Locate the cell with the specified text and output its (X, Y) center coordinate. 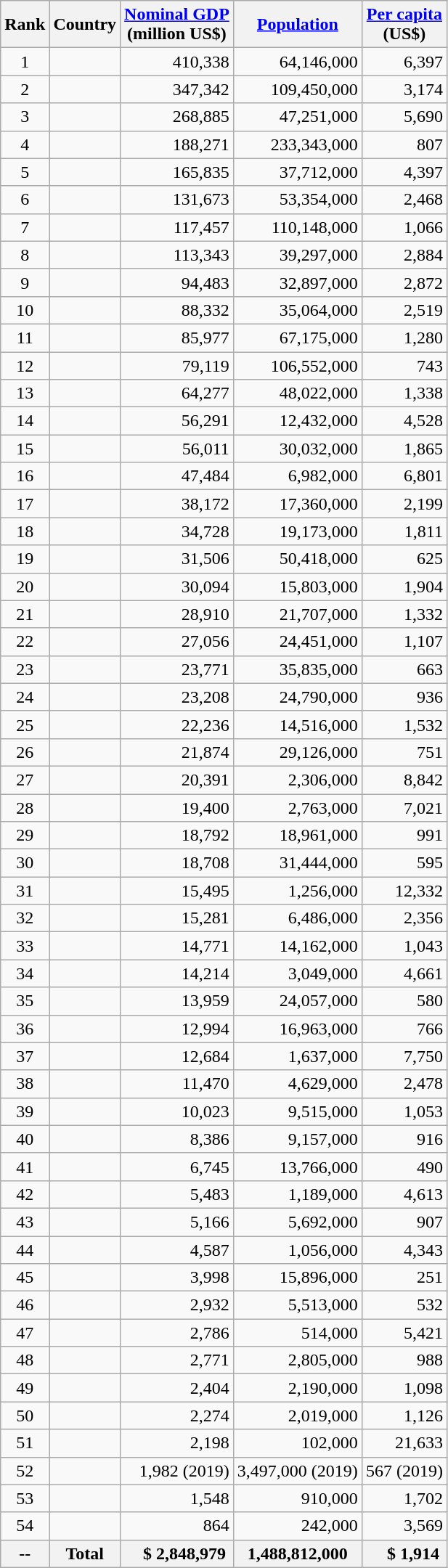
47,484 (177, 476)
12,684 (177, 1056)
37 (25, 1056)
19,173,000 (298, 531)
12 (25, 365)
10 (25, 310)
1,126 (404, 1416)
27,056 (177, 642)
5,690 (404, 117)
39 (25, 1111)
48,022,000 (298, 393)
22 (25, 642)
21,707,000 (298, 614)
4,629,000 (298, 1084)
34 (25, 973)
131,673 (177, 200)
1,256,000 (298, 891)
1,098 (404, 1388)
$ 2,848,979 (177, 1553)
3,049,000 (298, 973)
3,497,000 (2019) (298, 1471)
2,519 (404, 310)
595 (404, 863)
7,750 (404, 1056)
$ 1,914 (404, 1553)
6 (25, 200)
Population (298, 25)
15,495 (177, 891)
6,801 (404, 476)
29,126,000 (298, 752)
35,064,000 (298, 310)
1,043 (404, 946)
1,056,000 (298, 1249)
24,451,000 (298, 642)
6,982,000 (298, 476)
10,023 (177, 1111)
51 (25, 1443)
988 (404, 1360)
188,271 (177, 144)
936 (404, 697)
21,874 (177, 752)
2,468 (404, 200)
1,280 (404, 338)
52 (25, 1471)
7 (25, 227)
2,884 (404, 255)
3,569 (404, 1526)
5 (25, 172)
12,332 (404, 891)
2,190,000 (298, 1388)
Per capita(US$) (404, 25)
18,792 (177, 836)
33 (25, 946)
30,032,000 (298, 449)
4,528 (404, 421)
4 (25, 144)
23,208 (177, 697)
864 (177, 1526)
35,835,000 (298, 669)
15 (25, 449)
67,175,000 (298, 338)
910,000 (298, 1498)
2,404 (177, 1388)
2,198 (177, 1443)
46 (25, 1305)
5,421 (404, 1333)
3,998 (177, 1278)
50 (25, 1416)
38 (25, 1084)
30,094 (177, 587)
14,214 (177, 973)
16 (25, 476)
24,057,000 (298, 1001)
14 (25, 421)
625 (404, 559)
50,418,000 (298, 559)
94,483 (177, 282)
3 (25, 117)
14,162,000 (298, 946)
15,281 (177, 918)
14,516,000 (298, 724)
2,805,000 (298, 1360)
-- (25, 1553)
907 (404, 1222)
41 (25, 1167)
53,354,000 (298, 200)
14,771 (177, 946)
36 (25, 1029)
32 (25, 918)
17 (25, 504)
102,000 (298, 1443)
42 (25, 1194)
21 (25, 614)
807 (404, 144)
4,587 (177, 1249)
Nominal GDP(million US$) (177, 25)
88,332 (177, 310)
11,470 (177, 1084)
17,360,000 (298, 504)
28 (25, 808)
22,236 (177, 724)
26 (25, 752)
47 (25, 1333)
Total (85, 1553)
2,872 (404, 282)
233,343,000 (298, 144)
2,763,000 (298, 808)
5,483 (177, 1194)
2 (25, 89)
6,397 (404, 62)
37,712,000 (298, 172)
44 (25, 1249)
106,552,000 (298, 365)
514,000 (298, 1333)
24,790,000 (298, 697)
28,910 (177, 614)
40 (25, 1139)
242,000 (298, 1526)
1,532 (404, 724)
6,745 (177, 1167)
1,338 (404, 393)
109,450,000 (298, 89)
8,386 (177, 1139)
54 (25, 1526)
347,342 (177, 89)
165,835 (177, 172)
79,119 (177, 365)
35 (25, 1001)
4,397 (404, 172)
23,771 (177, 669)
64,277 (177, 393)
916 (404, 1139)
39,297,000 (298, 255)
1,548 (177, 1498)
8,842 (404, 780)
25 (25, 724)
20,391 (177, 780)
31,444,000 (298, 863)
11 (25, 338)
9 (25, 282)
663 (404, 669)
268,885 (177, 117)
117,457 (177, 227)
2,932 (177, 1305)
56,011 (177, 449)
29 (25, 836)
56,291 (177, 421)
5,166 (177, 1222)
31,506 (177, 559)
251 (404, 1278)
6,486,000 (298, 918)
991 (404, 836)
110,148,000 (298, 227)
47,251,000 (298, 117)
64,146,000 (298, 62)
20 (25, 587)
15,803,000 (298, 587)
30 (25, 863)
21,633 (404, 1443)
2,356 (404, 918)
15,896,000 (298, 1278)
18,708 (177, 863)
2,478 (404, 1084)
19,400 (177, 808)
3,174 (404, 89)
2,199 (404, 504)
410,338 (177, 62)
12,432,000 (298, 421)
45 (25, 1278)
23 (25, 669)
1,904 (404, 587)
567 (2019) (404, 1471)
1,053 (404, 1111)
5,513,000 (298, 1305)
24 (25, 697)
7,021 (404, 808)
1,189,000 (298, 1194)
38,172 (177, 504)
1,637,000 (298, 1056)
1,332 (404, 614)
2,019,000 (298, 1416)
49 (25, 1388)
532 (404, 1305)
53 (25, 1498)
1,066 (404, 227)
743 (404, 365)
27 (25, 780)
13,766,000 (298, 1167)
1,702 (404, 1498)
18,961,000 (298, 836)
34,728 (177, 531)
751 (404, 752)
1,865 (404, 449)
48 (25, 1360)
16,963,000 (298, 1029)
1,107 (404, 642)
18 (25, 531)
43 (25, 1222)
2,786 (177, 1333)
2,771 (177, 1360)
Rank (25, 25)
12,994 (177, 1029)
580 (404, 1001)
1,982 (2019) (177, 1471)
2,274 (177, 1416)
113,343 (177, 255)
4,661 (404, 973)
1,488,812,000 (298, 1553)
2,306,000 (298, 780)
9,157,000 (298, 1139)
31 (25, 891)
4,613 (404, 1194)
8 (25, 255)
4,343 (404, 1249)
13 (25, 393)
1 (25, 62)
13,959 (177, 1001)
1,811 (404, 531)
32,897,000 (298, 282)
19 (25, 559)
766 (404, 1029)
Country (85, 25)
85,977 (177, 338)
9,515,000 (298, 1111)
490 (404, 1167)
5,692,000 (298, 1222)
